Detect which cell encompasses the target text, then output its [X, Y] center coordinate. 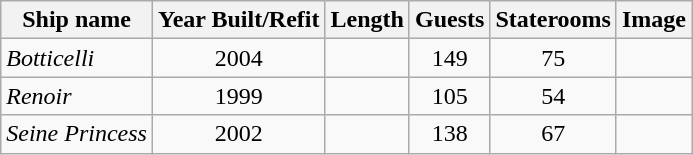
Ship name [77, 20]
Guests [449, 20]
54 [554, 96]
Seine Princess [77, 134]
Renoir [77, 96]
Year Built/Refit [238, 20]
Image [654, 20]
2002 [238, 134]
Length [367, 20]
Staterooms [554, 20]
1999 [238, 96]
75 [554, 58]
105 [449, 96]
67 [554, 134]
2004 [238, 58]
Botticelli [77, 58]
149 [449, 58]
138 [449, 134]
